Determine the (X, Y) coordinate at the center of the cell enclosing the given text.  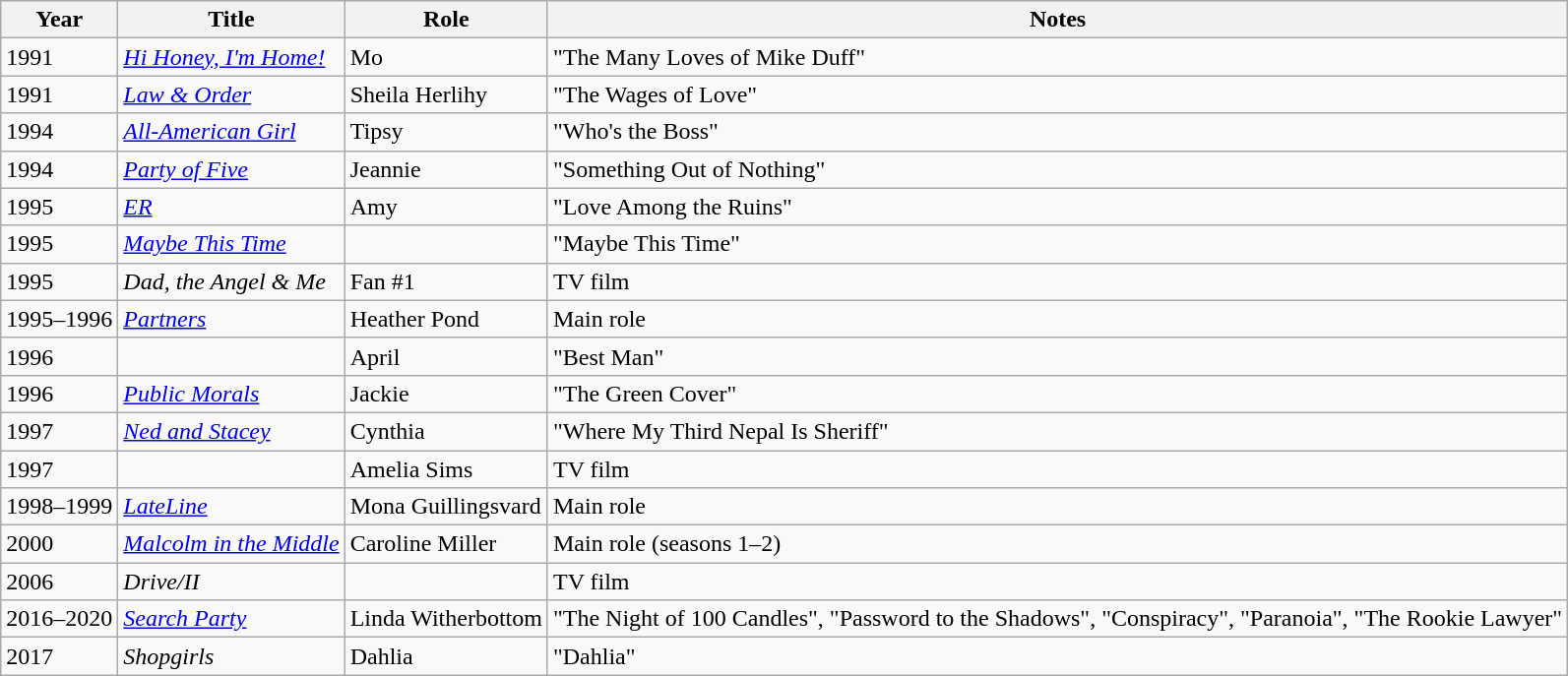
Mo (446, 57)
1998–1999 (59, 507)
"The Wages of Love" (1057, 94)
"Love Among the Ruins" (1057, 207)
Malcolm in the Middle (231, 544)
Linda Witherbottom (446, 619)
LateLine (231, 507)
Jackie (446, 394)
Law & Order (231, 94)
Main role (seasons 1–2) (1057, 544)
Ned and Stacey (231, 431)
Shopgirls (231, 656)
Jeannie (446, 169)
All-American Girl (231, 132)
Notes (1057, 20)
"Something Out of Nothing" (1057, 169)
"Who's the Boss" (1057, 132)
Sheila Herlihy (446, 94)
Maybe This Time (231, 244)
Amelia Sims (446, 469)
2017 (59, 656)
"The Green Cover" (1057, 394)
April (446, 356)
Year (59, 20)
Heather Pond (446, 319)
"Best Man" (1057, 356)
1995–1996 (59, 319)
2006 (59, 582)
Dad, the Angel & Me (231, 281)
"The Night of 100 Candles", "Password to the Shadows", "Conspiracy", "Paranoia", "The Rookie Lawyer" (1057, 619)
Drive/II (231, 582)
Dahlia (446, 656)
Fan #1 (446, 281)
Public Morals (231, 394)
Title (231, 20)
"Maybe This Time" (1057, 244)
Caroline Miller (446, 544)
"The Many Loves of Mike Duff" (1057, 57)
2000 (59, 544)
2016–2020 (59, 619)
Role (446, 20)
Tipsy (446, 132)
Cynthia (446, 431)
Party of Five (231, 169)
"Dahlia" (1057, 656)
Partners (231, 319)
ER (231, 207)
Hi Honey, I'm Home! (231, 57)
"Where My Third Nepal Is Sheriff" (1057, 431)
Mona Guillingsvard (446, 507)
Amy (446, 207)
Search Party (231, 619)
